Find where the given text appears and provide that cell's center as [x, y] coordinate. 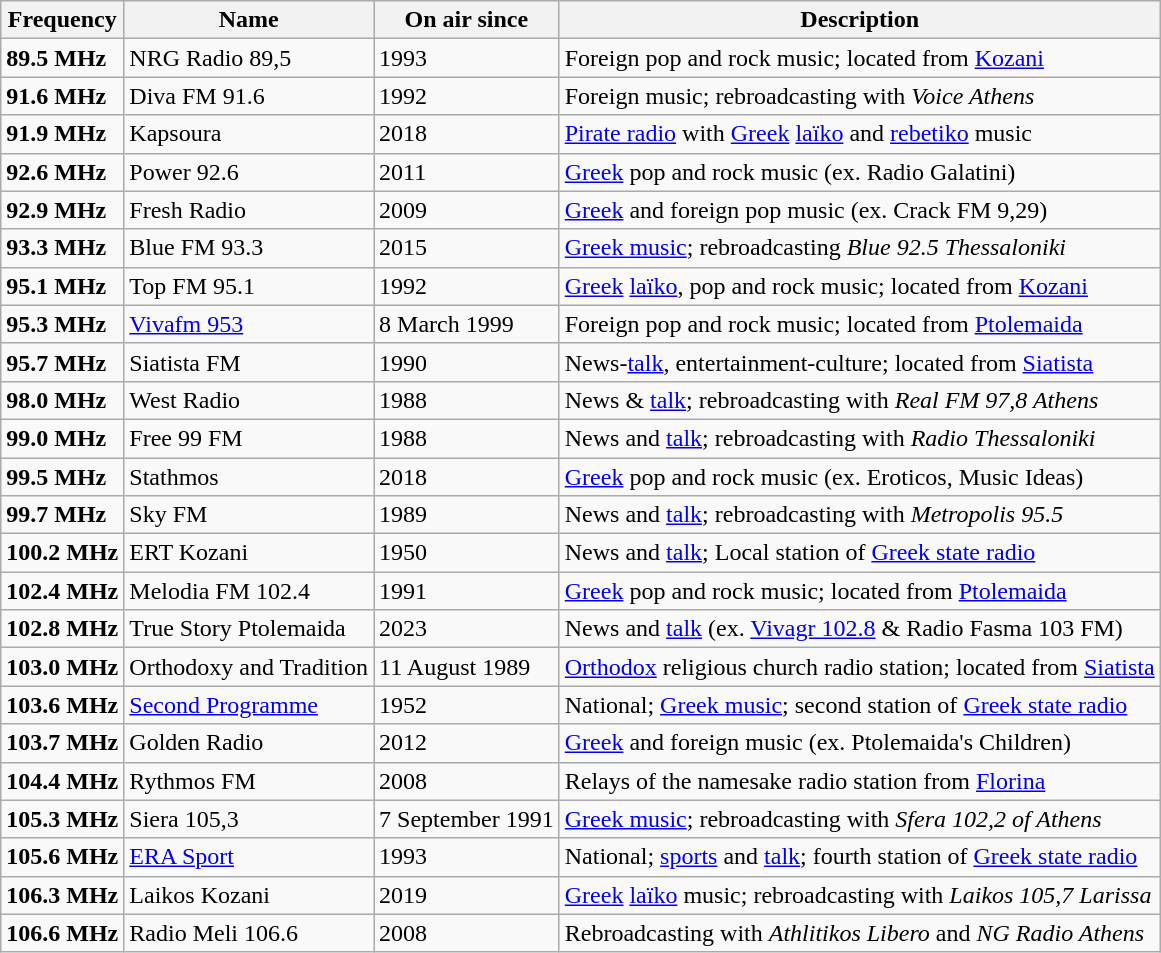
Foreign pop and rock music; located from Kozani [860, 58]
Orthodoxy and Tradition [249, 667]
100.2 MHz [62, 553]
Foreign music; rebroadcasting with Voice Athens [860, 96]
Kapsoura [249, 134]
News and talk; Local station of Greek state radio [860, 553]
103.6 MHz [62, 705]
Vivafm 953 [249, 324]
99.0 MHz [62, 438]
ERT Kozani [249, 553]
1991 [467, 591]
2023 [467, 629]
104.4 MHz [62, 781]
News and talk; rebroadcasting with Metropolis 95.5 [860, 515]
Foreign pop and rock music; located from Ptolemaida [860, 324]
Siera 105,3 [249, 819]
NRG Radio 89,5 [249, 58]
99.7 MHz [62, 515]
Blue FM 93.3 [249, 248]
Greek pop and rock music (ex. Eroticos, Music Ideas) [860, 477]
Radio Meli 106.6 [249, 933]
Frequency [62, 20]
Top FM 95.1 [249, 286]
Golden Radio [249, 743]
95.1 MHz [62, 286]
News & talk; rebroadcasting with Real FM 97,8 Athens [860, 400]
91.9 MHz [62, 134]
Siatista FM [249, 362]
Description [860, 20]
Greek laïko, pop and rock music; located from Kozani [860, 286]
Free 99 FM [249, 438]
89.5 MHz [62, 58]
99.5 MHz [62, 477]
2019 [467, 895]
102.4 MHz [62, 591]
Second Programme [249, 705]
Greek pop and rock music (ex. Radio Galatini) [860, 172]
On air since [467, 20]
2009 [467, 210]
98.0 MHz [62, 400]
Rebroadcasting with Athlitikos Libero and NG Radio Athens [860, 933]
92.9 MHz [62, 210]
11 August 1989 [467, 667]
Greek music; rebroadcasting Blue 92.5 Thessaloniki [860, 248]
Relays of the namesake radio station from Florina [860, 781]
Sky FM [249, 515]
106.6 MHz [62, 933]
95.3 MHz [62, 324]
National; sports and talk; fourth station of Greek state radio [860, 857]
95.7 MHz [62, 362]
Greek music; rebroadcasting with Sfera 102,2 of Athens [860, 819]
105.6 MHz [62, 857]
Name [249, 20]
2015 [467, 248]
National; Greek music; second station of Greek state radio [860, 705]
Pirate radio with Greek laïko and rebetiko music [860, 134]
Greek laïko music; rebroadcasting with Laikos 105,7 Larissa [860, 895]
2011 [467, 172]
8 March 1999 [467, 324]
Fresh Radio [249, 210]
Laikos Kozani [249, 895]
Greek and foreign pop music (ex. Crack FM 9,29) [860, 210]
1952 [467, 705]
Power 92.6 [249, 172]
1989 [467, 515]
Rythmos FM [249, 781]
Orthodox religious church radio station; located from Siatista [860, 667]
News and talk (ex. Vivagr 102.8 & Radio Fasma 103 FM) [860, 629]
103.7 MHz [62, 743]
True Story Ptolemaida [249, 629]
News and talk; rebroadcasting with Radio Thessaloniki [860, 438]
ERA Sport [249, 857]
Diva FM 91.6 [249, 96]
Stathmos [249, 477]
103.0 MHz [62, 667]
2012 [467, 743]
Greek pop and rock music; located from Ptolemaida [860, 591]
Melodia FM 102.4 [249, 591]
93.3 MHz [62, 248]
102.8 MHz [62, 629]
7 September 1991 [467, 819]
92.6 MHz [62, 172]
1990 [467, 362]
1950 [467, 553]
91.6 MHz [62, 96]
West Radio [249, 400]
Greek and foreign music (ex. Ptolemaida's Children) [860, 743]
105.3 MHz [62, 819]
News-talk, entertainment-culture; located from Siatista [860, 362]
106.3 MHz [62, 895]
